From the cell containing the given text, extract its center point as (X, Y) coordinate. 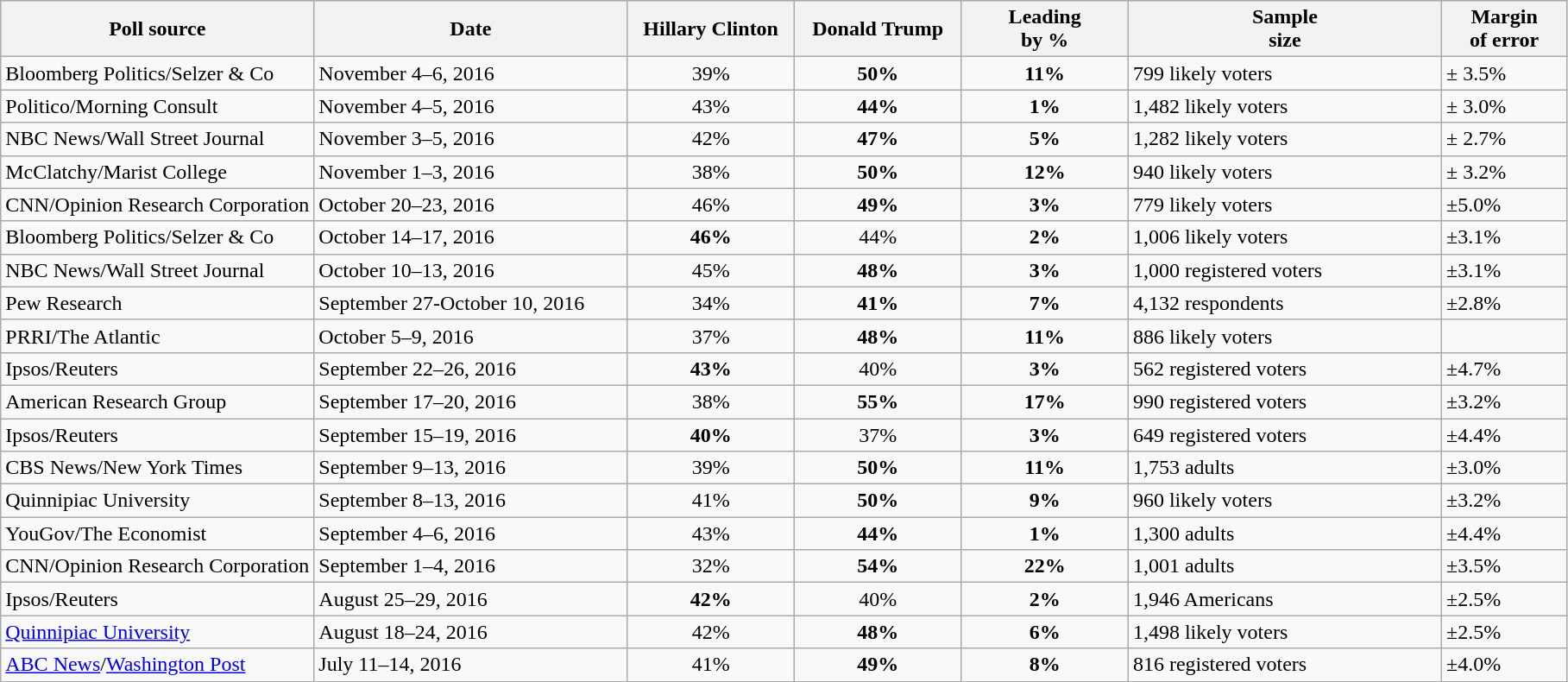
54% (878, 566)
November 1–3, 2016 (471, 172)
September 1–4, 2016 (471, 566)
±4.7% (1503, 369)
Donald Trump (878, 29)
Hillary Clinton (711, 29)
October 20–23, 2016 (471, 205)
960 likely voters (1284, 501)
± 3.2% (1503, 172)
±5.0% (1503, 205)
Leadingby % (1045, 29)
9% (1045, 501)
± 3.0% (1503, 106)
±4.0% (1503, 665)
34% (711, 303)
October 10–13, 2016 (471, 270)
±3.0% (1503, 468)
1,753 adults (1284, 468)
1,001 adults (1284, 566)
47% (878, 139)
September 4–6, 2016 (471, 534)
November 4–5, 2016 (471, 106)
6% (1045, 632)
YouGov/The Economist (157, 534)
1,000 registered voters (1284, 270)
Pew Research (157, 303)
September 27-October 10, 2016 (471, 303)
22% (1045, 566)
Politico/Morning Consult (157, 106)
1,946 Americans (1284, 599)
12% (1045, 172)
September 9–13, 2016 (471, 468)
55% (878, 401)
PRRI/The Atlantic (157, 336)
799 likely voters (1284, 73)
8% (1045, 665)
July 11–14, 2016 (471, 665)
Poll source (157, 29)
1,300 adults (1284, 534)
November 4–6, 2016 (471, 73)
4,132 respondents (1284, 303)
Samplesize (1284, 29)
816 registered voters (1284, 665)
5% (1045, 139)
990 registered voters (1284, 401)
649 registered voters (1284, 434)
August 18–24, 2016 (471, 632)
562 registered voters (1284, 369)
17% (1045, 401)
886 likely voters (1284, 336)
September 8–13, 2016 (471, 501)
7% (1045, 303)
September 15–19, 2016 (471, 434)
940 likely voters (1284, 172)
± 3.5% (1503, 73)
October 14–17, 2016 (471, 237)
American Research Group (157, 401)
November 3–5, 2016 (471, 139)
1,498 likely voters (1284, 632)
Date (471, 29)
±3.5% (1503, 566)
1,006 likely voters (1284, 237)
CBS News/New York Times (157, 468)
September 22–26, 2016 (471, 369)
Marginof error (1503, 29)
45% (711, 270)
32% (711, 566)
October 5–9, 2016 (471, 336)
McClatchy/Marist College (157, 172)
1,482 likely voters (1284, 106)
August 25–29, 2016 (471, 599)
September 17–20, 2016 (471, 401)
779 likely voters (1284, 205)
1,282 likely voters (1284, 139)
ABC News/Washington Post (157, 665)
± 2.7% (1503, 139)
±2.8% (1503, 303)
